Output the [X, Y] coordinate of the center of the cell containing the given text.  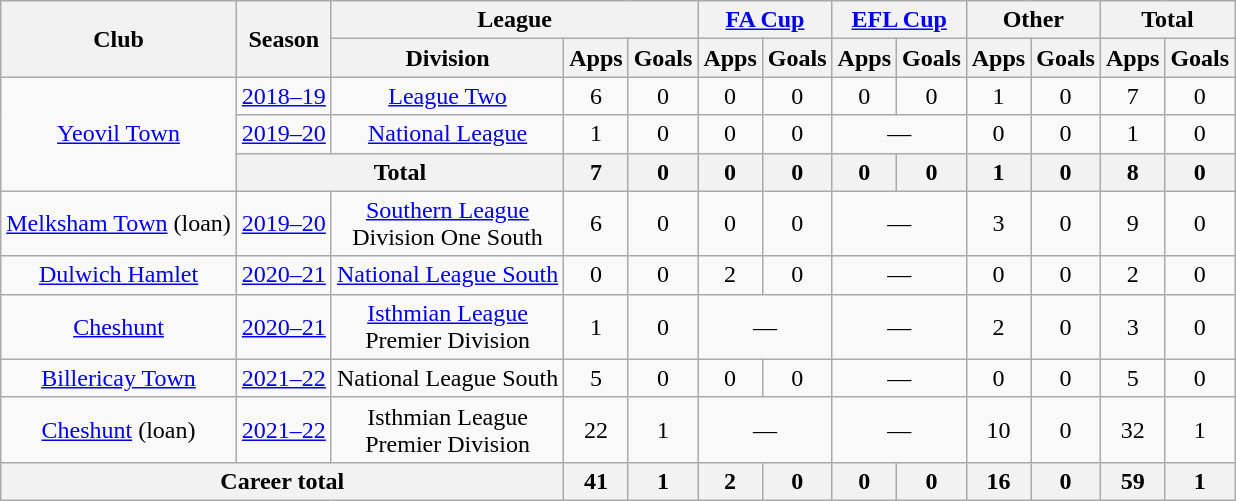
41 [596, 481]
National League [447, 134]
9 [1132, 224]
2018–19 [284, 96]
Billericay Town [119, 378]
Cheshunt (loan) [119, 430]
League [514, 20]
EFL Cup [899, 20]
32 [1132, 430]
Division [447, 58]
Season [284, 39]
16 [998, 481]
Melksham Town (loan) [119, 224]
FA Cup [765, 20]
22 [596, 430]
Yeovil Town [119, 134]
10 [998, 430]
Club [119, 39]
Other [1033, 20]
59 [1132, 481]
League Two [447, 96]
Southern LeagueDivision One South [447, 224]
Career total [282, 481]
8 [1132, 172]
Dulwich Hamlet [119, 275]
Cheshunt [119, 326]
